Provide the [x, y] coordinate of the cell's center where the given text is located.  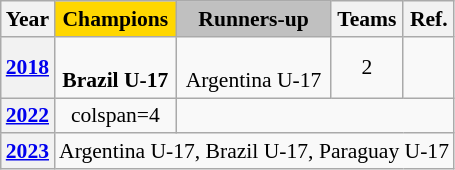
Runners-up [254, 19]
Brazil U-17 [116, 68]
Argentina U-17, Brazil U-17, Paraguay U-17 [254, 152]
2022 [28, 116]
2 [366, 68]
Champions [116, 19]
Teams [366, 19]
Argentina U-17 [254, 68]
Year [28, 19]
2023 [28, 152]
Ref. [428, 19]
colspan=4 [116, 116]
2018 [28, 68]
